Pinpoint the cell where the given text exists, returning its (x, y) midpoint coordinate. 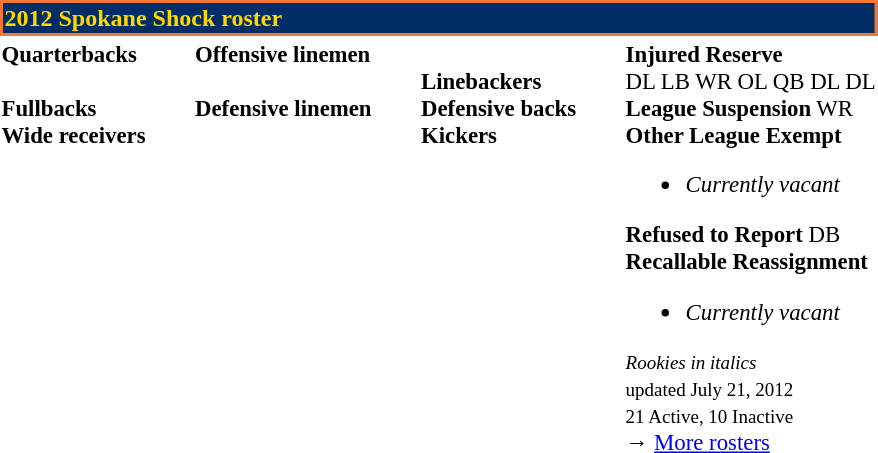
2012 Spokane Shock roster (438, 18)
